Search for the cell housing the specified text and yield its (X, Y) center coordinate. 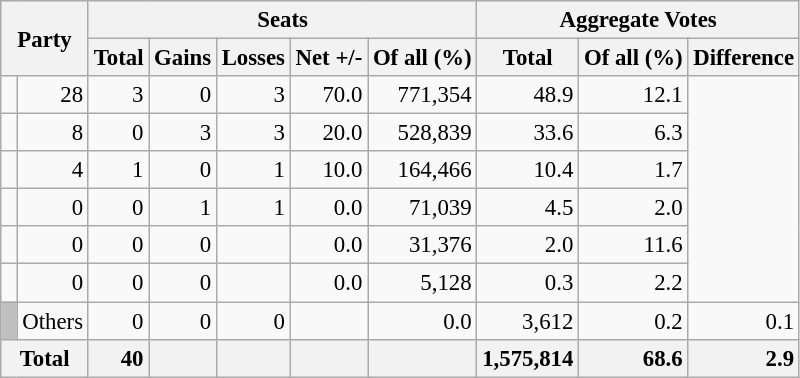
31,376 (422, 245)
1.7 (634, 170)
8 (52, 133)
1,575,814 (528, 358)
2.2 (634, 283)
528,839 (422, 133)
0.1 (744, 321)
3,612 (528, 321)
Difference (744, 58)
10.4 (528, 170)
71,039 (422, 208)
2.9 (744, 358)
4 (52, 170)
0.2 (634, 321)
10.0 (328, 170)
70.0 (328, 95)
Aggregate Votes (638, 20)
20.0 (328, 133)
4.5 (528, 208)
771,354 (422, 95)
0.3 (528, 283)
Losses (253, 58)
33.6 (528, 133)
Party (45, 38)
Net +/- (328, 58)
11.6 (634, 245)
48.9 (528, 95)
6.3 (634, 133)
Others (52, 321)
12.1 (634, 95)
68.6 (634, 358)
5,128 (422, 283)
28 (52, 95)
40 (118, 358)
164,466 (422, 170)
Gains (183, 58)
Seats (282, 20)
